From the cell containing the given text, extract its center point as (x, y) coordinate. 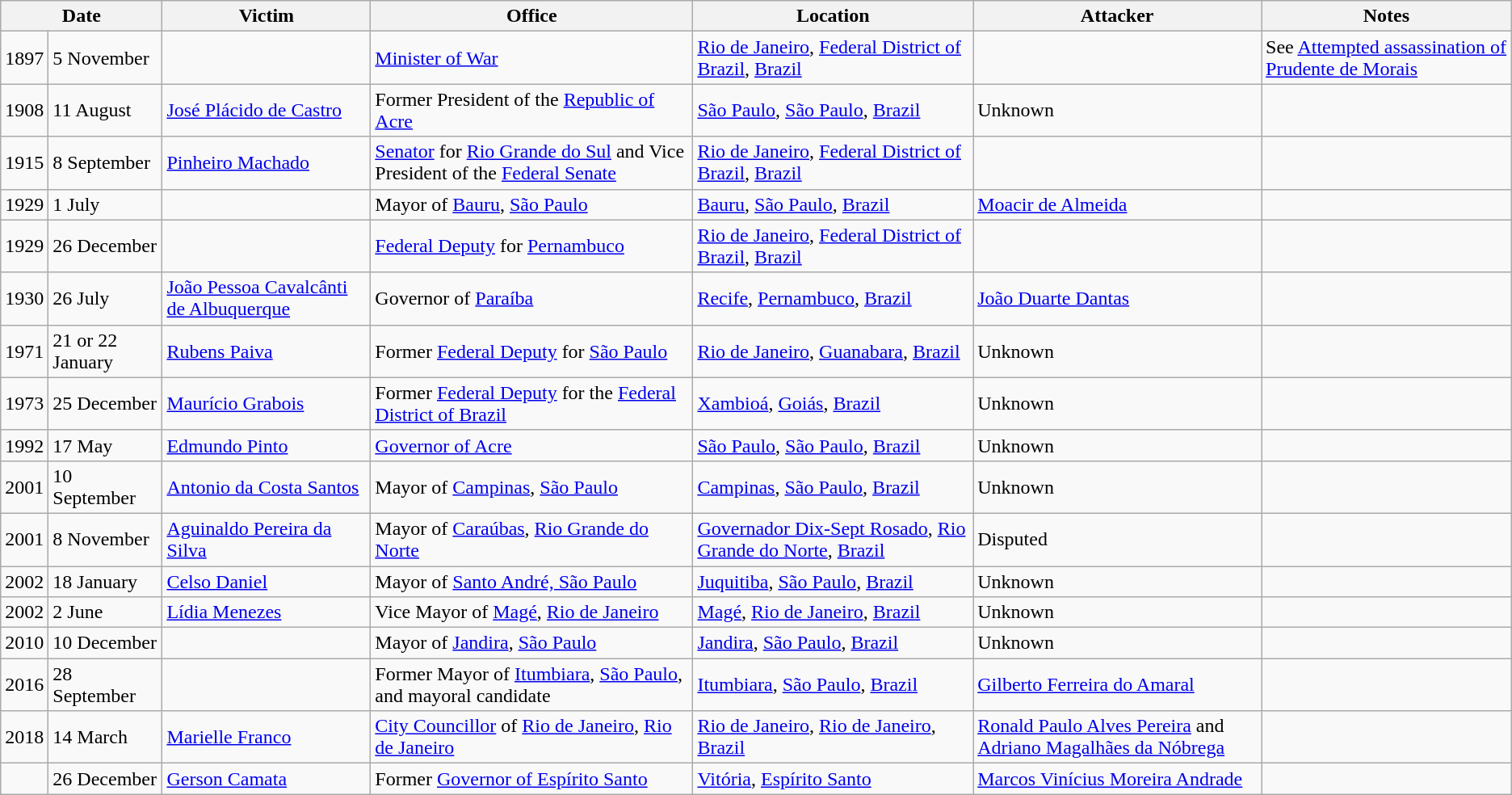
Marielle Franco (267, 737)
Bauru, São Paulo, Brazil (834, 204)
Mayor of Jandira, São Paulo (531, 643)
25 December (105, 404)
João Duarte Dantas (1118, 299)
Juquitiba, São Paulo, Brazil (834, 581)
26 July (105, 299)
Senator for Rio Grande do Sul and Vice President of the Federal Senate (531, 163)
Location (834, 16)
1915 (24, 163)
28 September (105, 685)
Gerson Camata (267, 779)
1908 (24, 110)
Vitória, Espírito Santo (834, 779)
Aguinaldo Pereira da Silva (267, 540)
8 November (105, 540)
Federal Deputy for Pernambuco (531, 246)
Marcos Vinícius Moreira Andrade (1118, 779)
Vice Mayor of Magé, Rio de Janeiro (531, 612)
1 July (105, 204)
Campinas, São Paulo, Brazil (834, 486)
Moacir de Almeida (1118, 204)
Rio de Janeiro, Guanabara, Brazil (834, 351)
Antonio da Costa Santos (267, 486)
Governor of Paraíba (531, 299)
Governador Dix-Sept Rosado, Rio Grande do Norte, Brazil (834, 540)
Mayor of Bauru, São Paulo (531, 204)
18 January (105, 581)
5 November (105, 58)
1992 (24, 445)
2018 (24, 737)
Former Mayor of Itumbiara, São Paulo, and mayoral candidate (531, 685)
1971 (24, 351)
Rubens Paiva (267, 351)
Minister of War (531, 58)
Gilberto Ferreira do Amaral (1118, 685)
Former Federal Deputy for the Federal District of Brazil (531, 404)
Magé, Rio de Janeiro, Brazil (834, 612)
Attacker (1118, 16)
Rio de Janeiro, Rio de Janeiro, Brazil (834, 737)
14 March (105, 737)
2010 (24, 643)
Former President of the Republic of Acre (531, 110)
1973 (24, 404)
Maurício Grabois (267, 404)
José Plácido de Castro (267, 110)
Edmundo Pinto (267, 445)
João Pessoa Cavalcânti de Albuquerque (267, 299)
Pinheiro Machado (267, 163)
Date (82, 16)
Jandira, São Paulo, Brazil (834, 643)
8 September (105, 163)
2 June (105, 612)
1930 (24, 299)
Itumbiara, São Paulo, Brazil (834, 685)
Lídia Menezes (267, 612)
21 or 22 January (105, 351)
2016 (24, 685)
Former Federal Deputy for São Paulo (531, 351)
Mayor of Caraúbas, Rio Grande do Norte (531, 540)
17 May (105, 445)
Celso Daniel (267, 581)
Ronald Paulo Alves Pereira and Adriano Magalhães da Nóbrega (1118, 737)
1897 (24, 58)
Mayor of Santo André, São Paulo (531, 581)
11 August (105, 110)
See Attempted assassination of Prudente de Morais (1387, 58)
Notes (1387, 16)
City Councillor of Rio de Janeiro, Rio de Janeiro (531, 737)
Victim (267, 16)
Recife, Pernambuco, Brazil (834, 299)
Office (531, 16)
Former Governor of Espírito Santo (531, 779)
Disputed (1118, 540)
Governor of Acre (531, 445)
10 September (105, 486)
Xambioá, Goiás, Brazil (834, 404)
10 December (105, 643)
Mayor of Campinas, São Paulo (531, 486)
